Scan for the cell matching the given text and deliver its [x, y] coordinate at center. 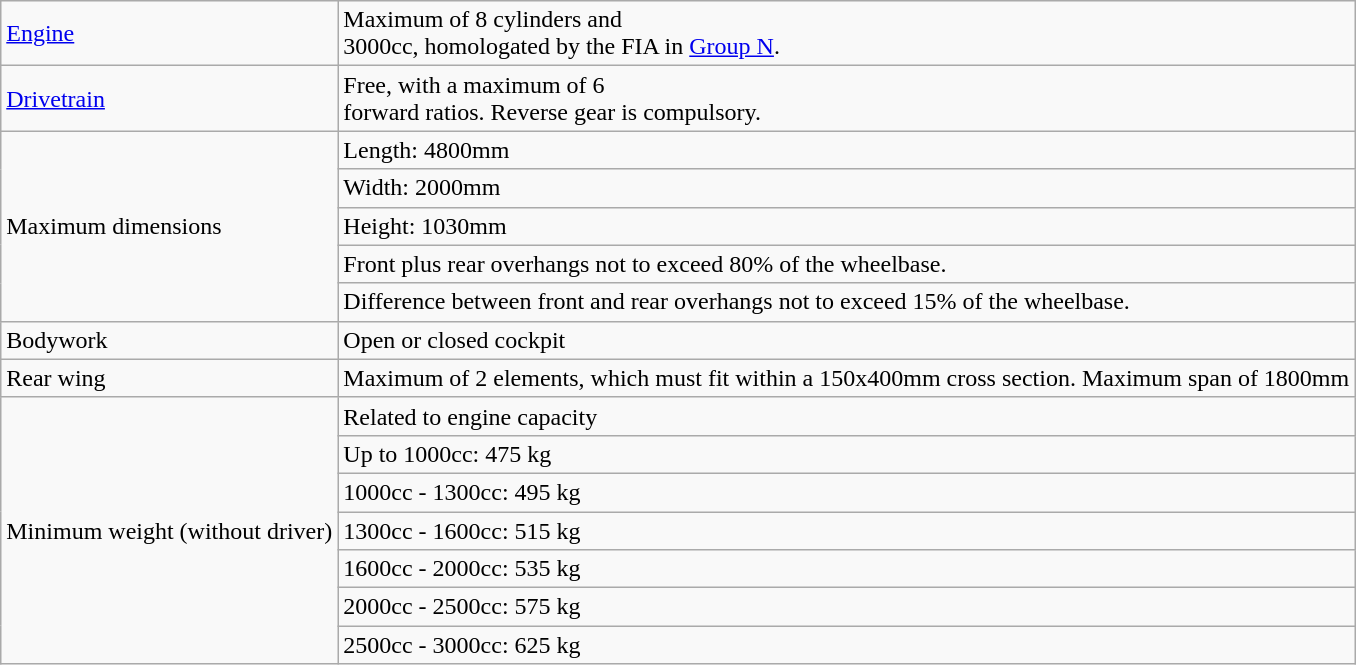
Related to engine capacity [846, 416]
Maximum dimensions [170, 226]
2000cc - 2500cc: 575 kg [846, 607]
Front plus rear overhangs not to exceed 80% of the wheelbase. [846, 264]
1000cc - 1300cc: 495 kg [846, 492]
Free, with a maximum of 6forward ratios. Reverse gear is compulsory. [846, 98]
2500cc - 3000cc: 625 kg [846, 645]
Minimum weight (without driver) [170, 530]
1600cc - 2000cc: 535 kg [846, 569]
Open or closed cockpit [846, 340]
Bodywork [170, 340]
Maximum of 2 elements, which must fit within a 150x400mm cross section. Maximum span of 1800mm [846, 378]
1300cc - 1600cc: 515 kg [846, 531]
Up to 1000cc: 475 kg [846, 454]
Maximum of 8 cylinders and3000cc, homologated by the FIA in Group N. [846, 34]
Difference between front and rear overhangs not to exceed 15% of the wheelbase. [846, 302]
Height: 1030mm [846, 226]
Rear wing [170, 378]
Drivetrain [170, 98]
Length: 4800mm [846, 150]
Width: 2000mm [846, 188]
Engine [170, 34]
